For the text-containing cell, return its midpoint in [X, Y] coordinate format. 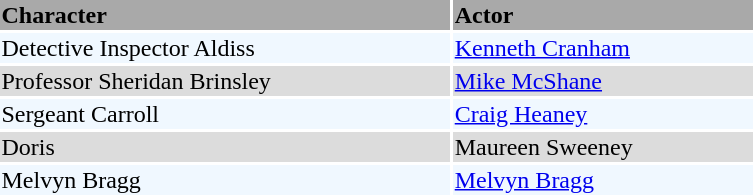
Character [225, 15]
Maureen Sweeney [602, 147]
Doris [225, 147]
Kenneth Cranham [602, 48]
Detective Inspector Aldiss [225, 48]
Actor [602, 15]
Mike McShane [602, 81]
Sergeant Carroll [225, 114]
Craig Heaney [602, 114]
Professor Sheridan Brinsley [225, 81]
